Scan for the cell matching the given text and deliver its (x, y) coordinate at center. 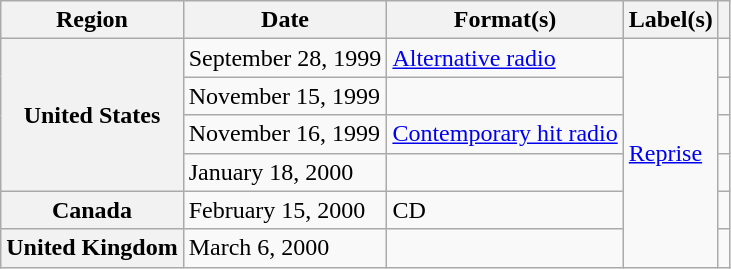
United States (92, 115)
Format(s) (505, 20)
Label(s) (670, 20)
November 15, 1999 (285, 96)
Alternative radio (505, 58)
November 16, 1999 (285, 134)
Contemporary hit radio (505, 134)
CD (505, 210)
Reprise (670, 153)
Region (92, 20)
September 28, 1999 (285, 58)
Date (285, 20)
February 15, 2000 (285, 210)
United Kingdom (92, 248)
Canada (92, 210)
March 6, 2000 (285, 248)
January 18, 2000 (285, 172)
